Determine the [x, y] coordinate at the center of the cell enclosing the given text.  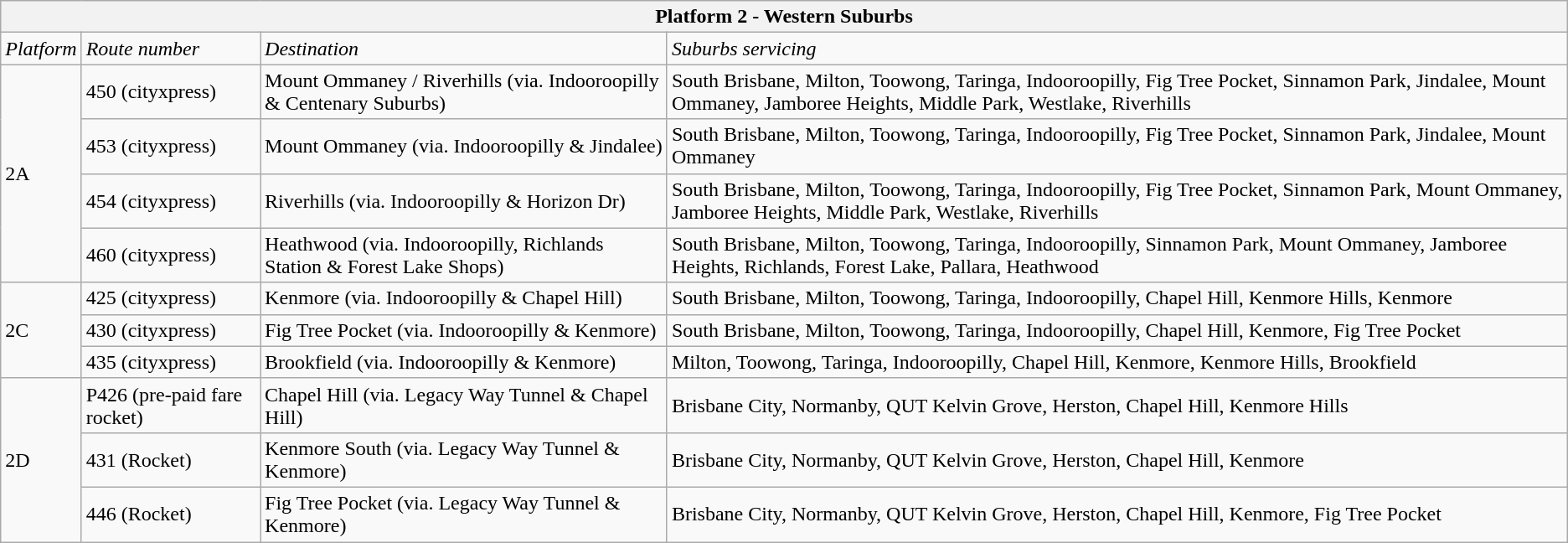
435 (cityxpress) [171, 362]
Milton, Toowong, Taringa, Indooroopilly, Chapel Hill, Kenmore, Kenmore Hills, Brookfield [1117, 362]
446 (Rocket) [171, 515]
Suburbs servicing [1117, 49]
Fig Tree Pocket (via. Legacy Way Tunnel & Kenmore) [464, 515]
South Brisbane, Milton, Toowong, Taringa, Indooroopilly, Fig Tree Pocket, Sinnamon Park, Jindalee, Mount Ommaney [1117, 146]
2C [41, 330]
453 (cityxpress) [171, 146]
425 (cityxpress) [171, 298]
Route number [171, 49]
Brisbane City, Normanby, QUT Kelvin Grove, Herston, Chapel Hill, Kenmore Hills [1117, 406]
Chapel Hill (via. Legacy Way Tunnel & Chapel Hill) [464, 406]
South Brisbane, Milton, Toowong, Taringa, Indooroopilly, Chapel Hill, Kenmore, Fig Tree Pocket [1117, 330]
P426 (pre-paid fare rocket) [171, 406]
450 (cityxpress) [171, 92]
Destination [464, 49]
Mount Ommaney (via. Indooroopilly & Jindalee) [464, 146]
Platform [41, 49]
Brisbane City, Normanby, QUT Kelvin Grove, Herston, Chapel Hill, Kenmore [1117, 459]
Kenmore South (via. Legacy Way Tunnel & Kenmore) [464, 459]
430 (cityxpress) [171, 330]
Platform 2 - Western Suburbs [784, 17]
Heathwood (via. Indooroopilly, Richlands Station & Forest Lake Shops) [464, 255]
Riverhills (via. Indooroopilly & Horizon Dr) [464, 201]
Brisbane City, Normanby, QUT Kelvin Grove, Herston, Chapel Hill, Kenmore, Fig Tree Pocket [1117, 515]
2D [41, 459]
460 (cityxpress) [171, 255]
Kenmore (via. Indooroopilly & Chapel Hill) [464, 298]
Fig Tree Pocket (via. Indooroopilly & Kenmore) [464, 330]
Brookfield (via. Indooroopilly & Kenmore) [464, 362]
South Brisbane, Milton, Toowong, Taringa, Indooroopilly, Sinnamon Park, Mount Ommaney, Jamboree Heights, Richlands, Forest Lake, Pallara, Heathwood [1117, 255]
454 (cityxpress) [171, 201]
South Brisbane, Milton, Toowong, Taringa, Indooroopilly, Chapel Hill, Kenmore Hills, Kenmore [1117, 298]
2A [41, 173]
431 (Rocket) [171, 459]
Mount Ommaney / Riverhills (via. Indooroopilly & Centenary Suburbs) [464, 92]
